From the cell containing the given text, extract its center point as (X, Y) coordinate. 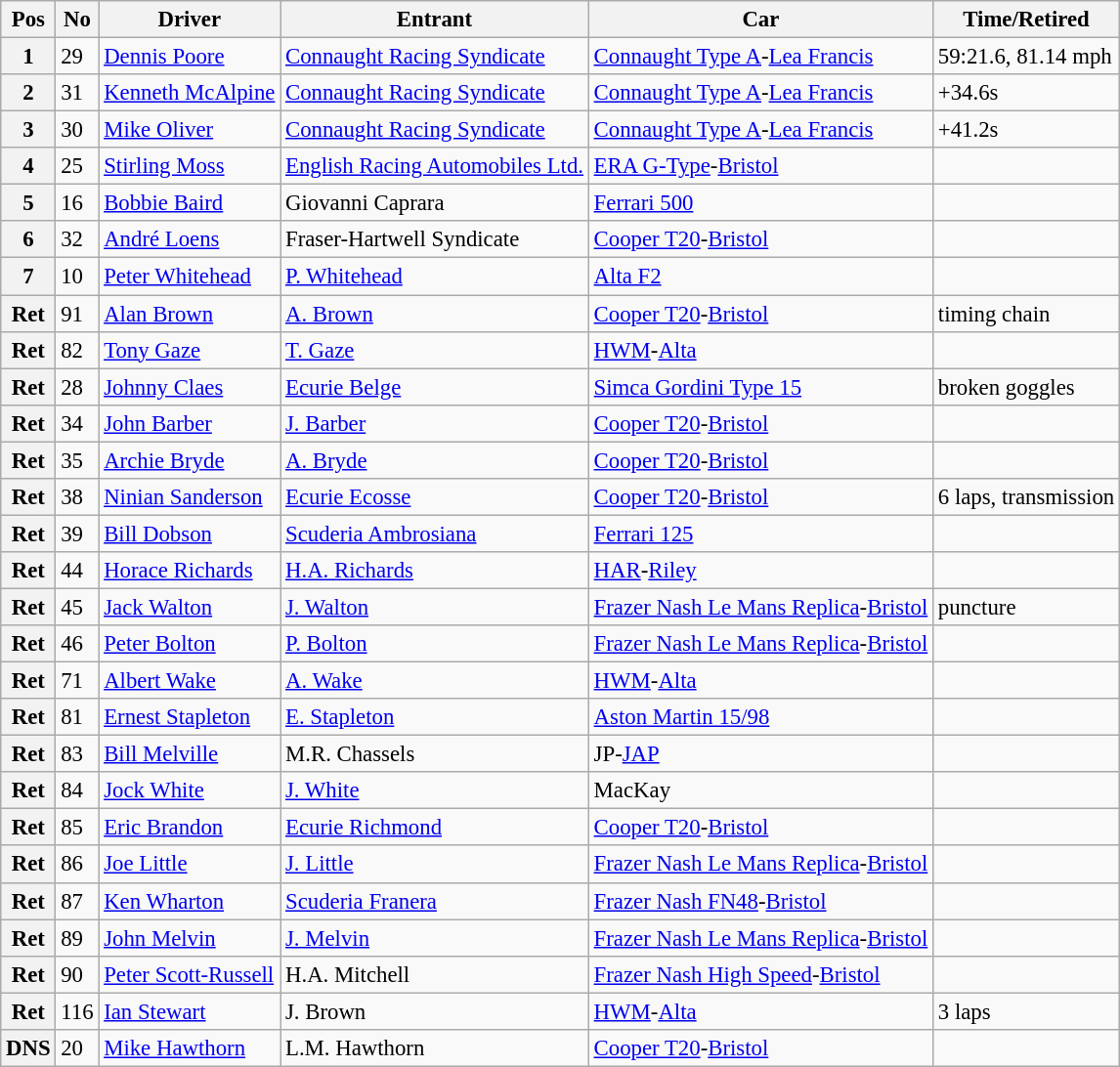
Driver (190, 20)
+34.6s (1026, 93)
H.A. Richards (435, 571)
6 laps, transmission (1026, 497)
3 (28, 130)
J. Walton (435, 607)
Bobbie Baird (190, 203)
82 (77, 350)
Fraser-Hartwell Syndicate (435, 239)
89 (77, 938)
English Racing Automobiles Ltd. (435, 166)
J. Barber (435, 423)
ERA G-Type-Bristol (760, 166)
A. Bryde (435, 460)
81 (77, 717)
87 (77, 901)
André Loens (190, 239)
85 (77, 828)
P. Bolton (435, 644)
Mike Oliver (190, 130)
A. Brown (435, 314)
44 (77, 571)
Aston Martin 15/98 (760, 717)
Ken Wharton (190, 901)
P. Whitehead (435, 277)
J. Brown (435, 1011)
28 (77, 387)
45 (77, 607)
J. Melvin (435, 938)
Alan Brown (190, 314)
59:21.6, 81.14 mph (1026, 57)
puncture (1026, 607)
Ernest Stapleton (190, 717)
86 (77, 865)
E. Stapleton (435, 717)
10 (77, 277)
29 (77, 57)
Ecurie Richmond (435, 828)
JP-JAP (760, 754)
Jock White (190, 790)
Horace Richards (190, 571)
HAR-Riley (760, 571)
L.M. Hawthorn (435, 1048)
Giovanni Caprara (435, 203)
broken goggles (1026, 387)
35 (77, 460)
Ecurie Ecosse (435, 497)
38 (77, 497)
Johnny Claes (190, 387)
timing chain (1026, 314)
16 (77, 203)
6 (28, 239)
Mike Hawthorn (190, 1048)
4 (28, 166)
34 (77, 423)
84 (77, 790)
20 (77, 1048)
Scuderia Ambrosiana (435, 533)
46 (77, 644)
Peter Whitehead (190, 277)
Dennis Poore (190, 57)
Kenneth McAlpine (190, 93)
Ferrari 125 (760, 533)
J. White (435, 790)
Joe Little (190, 865)
DNS (28, 1048)
Simca Gordini Type 15 (760, 387)
32 (77, 239)
116 (77, 1011)
5 (28, 203)
Tony Gaze (190, 350)
Bill Dobson (190, 533)
M.R. Chassels (435, 754)
T. Gaze (435, 350)
Frazer Nash High Speed-Bristol (760, 974)
39 (77, 533)
Pos (28, 20)
Entrant (435, 20)
Albert Wake (190, 681)
3 laps (1026, 1011)
30 (77, 130)
John Barber (190, 423)
25 (77, 166)
Ferrari 500 (760, 203)
John Melvin (190, 938)
71 (77, 681)
90 (77, 974)
Peter Scott-Russell (190, 974)
Stirling Moss (190, 166)
Car (760, 20)
Alta F2 (760, 277)
MacKay (760, 790)
91 (77, 314)
Frazer Nash FN48-Bristol (760, 901)
No (77, 20)
H.A. Mitchell (435, 974)
Bill Melville (190, 754)
A. Wake (435, 681)
7 (28, 277)
Peter Bolton (190, 644)
Scuderia Franera (435, 901)
Ian Stewart (190, 1011)
2 (28, 93)
Ecurie Belge (435, 387)
J. Little (435, 865)
Ninian Sanderson (190, 497)
83 (77, 754)
Archie Bryde (190, 460)
+41.2s (1026, 130)
Eric Brandon (190, 828)
Time/Retired (1026, 20)
Jack Walton (190, 607)
31 (77, 93)
1 (28, 57)
